Identify which cell holds the provided text, then report its (x, y) central coordinate. 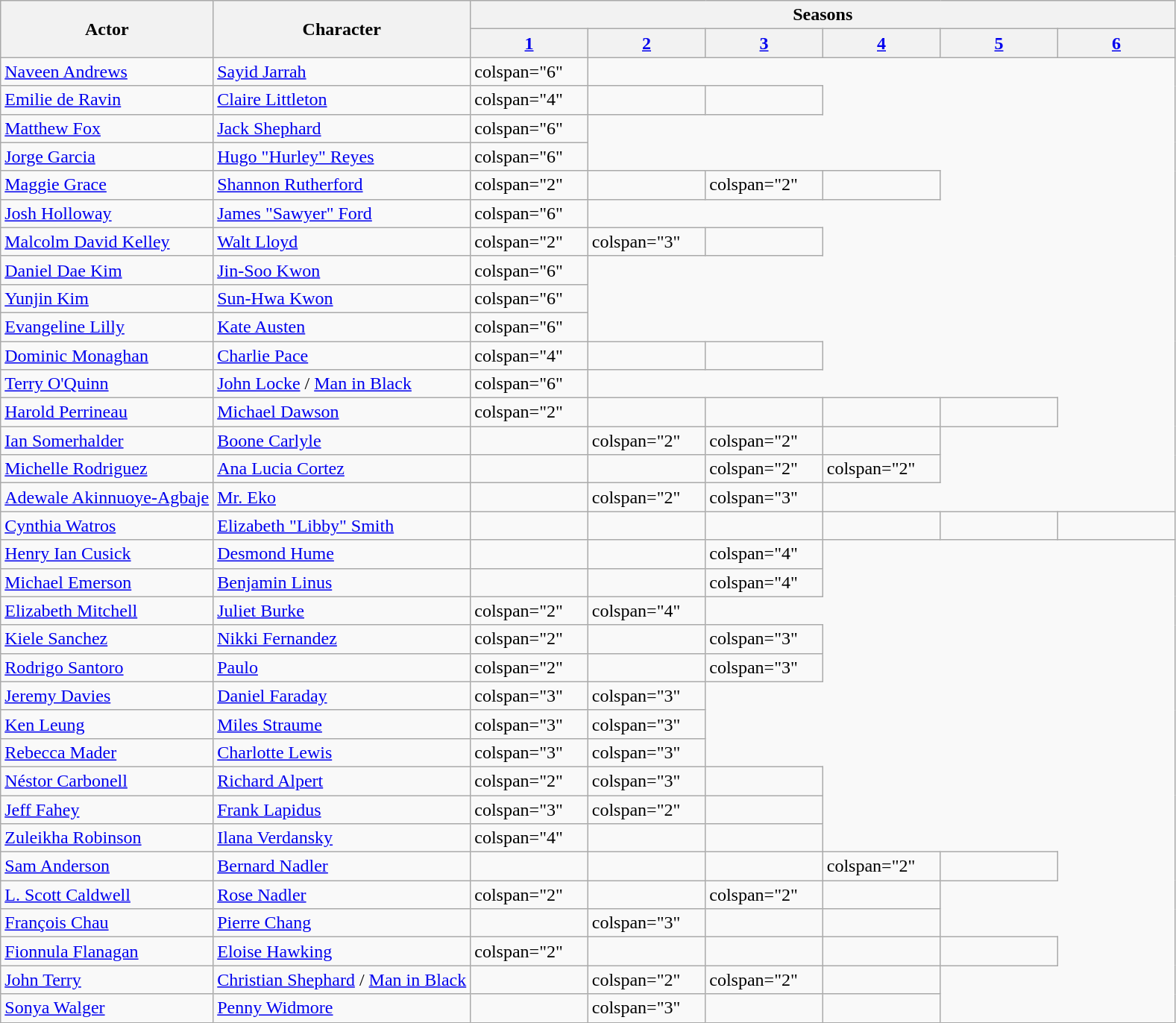
Eloise Hawking (342, 951)
Elizabeth Mitchell (107, 611)
Kate Austen (342, 327)
Frank Lapidus (342, 809)
Yunjin Kim (107, 298)
Rebecca Mader (107, 752)
Néstor Carbonell (107, 781)
Charlotte Lewis (342, 752)
Jorge Garcia (107, 157)
Seasons (823, 15)
Actor (107, 29)
Michelle Rodriguez (107, 469)
Jeremy Davies (107, 696)
Pierre Chang (342, 923)
Evangeline Lilly (107, 327)
Christian Shephard / Man in Black (342, 980)
L. Scott Caldwell (107, 895)
Walt Lloyd (342, 242)
Boone Carlyle (342, 441)
Hugo "Hurley" Reyes (342, 157)
Michael Dawson (342, 412)
1 (529, 43)
Rose Nadler (342, 895)
Sayid Jarrah (342, 72)
Miles Straume (342, 724)
Zuleikha Robinson (107, 838)
Elizabeth "Libby" Smith (342, 526)
Shannon Rutherford (342, 185)
Sam Anderson (107, 866)
Ana Lucia Cortez (342, 469)
2 (647, 43)
Benjamin Linus (342, 582)
Sun-Hwa Kwon (342, 298)
Michael Emerson (107, 582)
Daniel Dae Kim (107, 270)
Ken Leung (107, 724)
Malcolm David Kelley (107, 242)
3 (764, 43)
Josh Holloway (107, 213)
Claire Littleton (342, 100)
Kiele Sanchez (107, 639)
4 (881, 43)
Ilana Verdansky (342, 838)
François Chau (107, 923)
Maggie Grace (107, 185)
Henry Ian Cusick (107, 554)
Nikki Fernandez (342, 639)
Desmond Hume (342, 554)
Ian Somerhalder (107, 441)
John Terry (107, 980)
Jack Shephard (342, 128)
Harold Perrineau (107, 412)
Matthew Fox (107, 128)
Mr. Eko (342, 497)
James "Sawyer" Ford (342, 213)
Bernard Nadler (342, 866)
Cynthia Watros (107, 526)
Penny Widmore (342, 1008)
6 (1116, 43)
John Locke / Man in Black (342, 384)
Naveen Andrews (107, 72)
Paulo (342, 667)
Daniel Faraday (342, 696)
Richard Alpert (342, 781)
5 (999, 43)
Dominic Monaghan (107, 356)
Character (342, 29)
Terry O'Quinn (107, 384)
Juliet Burke (342, 611)
Sonya Walger (107, 1008)
Jeff Fahey (107, 809)
Jin-Soo Kwon (342, 270)
Adewale Akinnuoye-Agbaje (107, 497)
Charlie Pace (342, 356)
Fionnula Flanagan (107, 951)
Rodrigo Santoro (107, 667)
Emilie de Ravin (107, 100)
